Return the (x, y) coordinate for the center point of the cell that contains the specified text.  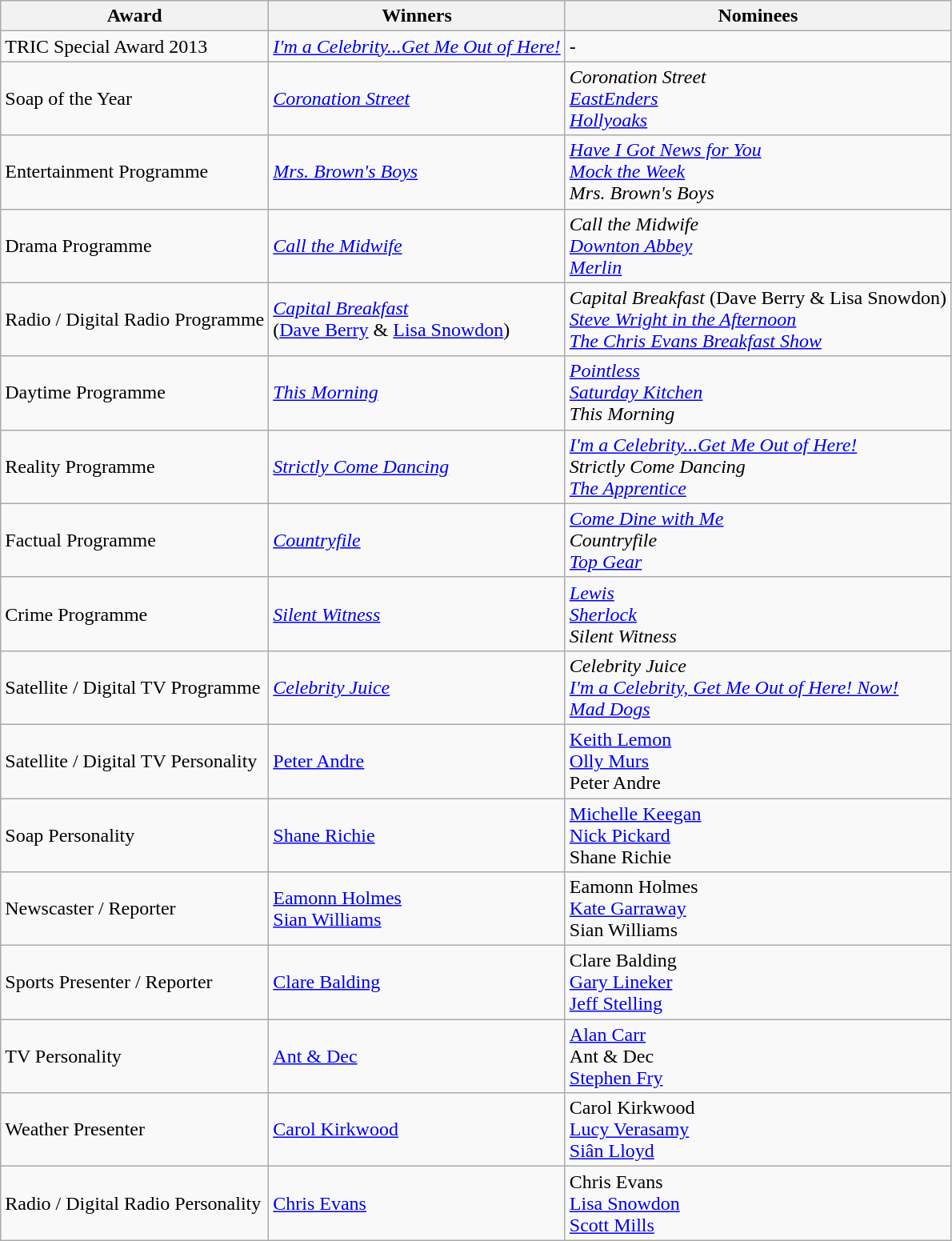
Coronation Street (418, 98)
I'm a Celebrity...Get Me Out of Here! (418, 46)
Michelle Keegan Nick Pickard Shane Richie (758, 835)
Radio / Digital Radio Personality (134, 1203)
Satellite / Digital TV Programme (134, 687)
Crime Programme (134, 614)
Clare Balding (418, 983)
Capital Breakfast (Dave Berry & Lisa Snowdon) (418, 319)
Award (134, 16)
- (758, 46)
Radio / Digital Radio Programme (134, 319)
Come Dine with Me Countryfile Top Gear (758, 540)
Winners (418, 16)
Mrs. Brown's Boys (418, 172)
Sports Presenter / Reporter (134, 983)
Soap of the Year (134, 98)
Call the Midwife Downton Abbey Merlin (758, 246)
Satellite / Digital TV Personality (134, 761)
TV Personality (134, 1056)
Daytime Programme (134, 393)
Call the Midwife (418, 246)
Drama Programme (134, 246)
Peter Andre (418, 761)
Eamonn Holmes Sian Williams (418, 909)
Newscaster / Reporter (134, 909)
Soap Personality (134, 835)
Silent Witness (418, 614)
Ant & Dec (418, 1056)
Celebrity Juice (418, 687)
Chris Evans (418, 1203)
Strictly Come Dancing (418, 466)
Alan Carr Ant & Dec Stephen Fry (758, 1056)
Carol Kirkwood (418, 1130)
Celebrity Juice I'm a Celebrity, Get Me Out of Here! Now! Mad Dogs (758, 687)
Have I Got News for You Mock the Week Mrs. Brown's Boys (758, 172)
I'm a Celebrity...Get Me Out of Here! Strictly Come Dancing The Apprentice (758, 466)
Carol Kirkwood Lucy Verasamy Siân Lloyd (758, 1130)
Factual Programme (134, 540)
Reality Programme (134, 466)
This Morning (418, 393)
Chris Evans Lisa Snowdon Scott Mills (758, 1203)
Weather Presenter (134, 1130)
Lewis Sherlock Silent Witness (758, 614)
Keith Lemon Olly Murs Peter Andre (758, 761)
Coronation Street EastEnders Hollyoaks (758, 98)
Countryfile (418, 540)
Clare Balding Gary Lineker Jeff Stelling (758, 983)
Eamonn Holmes Kate Garraway Sian Williams (758, 909)
TRIC Special Award 2013 (134, 46)
Nominees (758, 16)
Capital Breakfast (Dave Berry & Lisa Snowdon) Steve Wright in the Afternoon The Chris Evans Breakfast Show (758, 319)
Shane Richie (418, 835)
Pointless Saturday Kitchen This Morning (758, 393)
Entertainment Programme (134, 172)
